For the text-containing cell, return its midpoint in [X, Y] coordinate format. 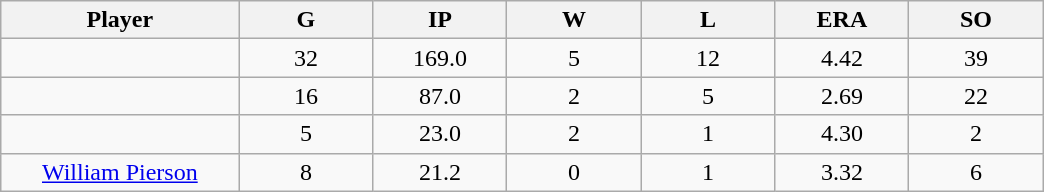
22 [976, 96]
39 [976, 58]
G [306, 20]
ERA [842, 20]
21.2 [440, 172]
87.0 [440, 96]
W [574, 20]
23.0 [440, 134]
4.30 [842, 134]
SO [976, 20]
IP [440, 20]
8 [306, 172]
2.69 [842, 96]
16 [306, 96]
12 [708, 58]
32 [306, 58]
L [708, 20]
Player [120, 20]
3.32 [842, 172]
William Pierson [120, 172]
4.42 [842, 58]
169.0 [440, 58]
0 [574, 172]
6 [976, 172]
